Pinpoint the cell where the given text exists, returning its [X, Y] midpoint coordinate. 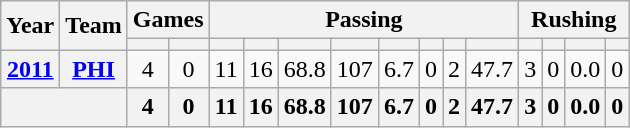
Games [168, 20]
PHI [94, 69]
Passing [364, 20]
Year [30, 26]
Rushing [574, 20]
Team [94, 26]
2011 [30, 69]
